Locate the cell with the specified text and output its (X, Y) center coordinate. 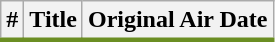
Title (54, 21)
Original Air Date (178, 21)
# (12, 21)
